Provide the [X, Y] coordinate of the cell's center where the given text is located.  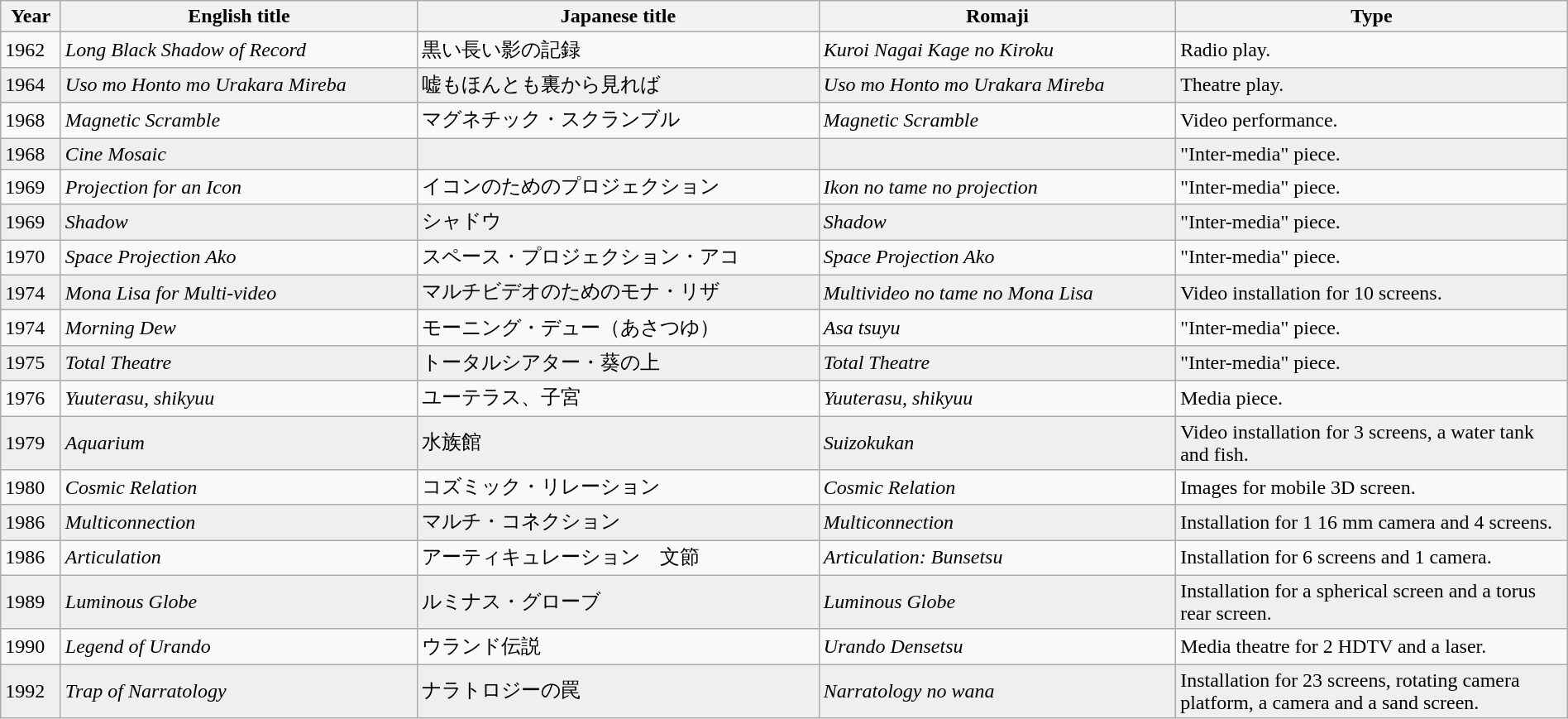
Aquarium [238, 442]
Radio play. [1372, 50]
Urando Densetsu [997, 647]
1989 [31, 602]
Installation for 23 screens, rotating camera platform, a camera and a sand screen. [1372, 692]
トータルシアター・葵の上 [619, 362]
マルチビデオのためのモナ・リザ [619, 293]
Video performance. [1372, 121]
ルミナス・グローブ [619, 602]
1990 [31, 647]
Trap of Narratology [238, 692]
Articulation [238, 558]
アーティキュレーション 文節 [619, 558]
ウランド伝説 [619, 647]
嘘もほんとも裏から見れば [619, 84]
Japanese title [619, 17]
マルチ・コネクション [619, 523]
1992 [31, 692]
Media theatre for 2 HDTV and a laser. [1372, 647]
モーニング・デュー（あさつゆ） [619, 328]
1962 [31, 50]
1980 [31, 488]
Mona Lisa for Multi-video [238, 293]
マグネチック・スクランブル [619, 121]
Ikon no tame no projection [997, 187]
スペース・プロジェクション・アコ [619, 258]
Cine Mosaic [238, 153]
Morning Dew [238, 328]
1964 [31, 84]
Theatre play. [1372, 84]
English title [238, 17]
Articulation: Bunsetsu [997, 558]
Installation for 1 16 mm camera and 4 screens. [1372, 523]
1979 [31, 442]
シャドウ [619, 222]
Installation for a spherical screen and a torus rear screen. [1372, 602]
黒い長い影の記録 [619, 50]
1975 [31, 362]
Asa tsuyu [997, 328]
Media piece. [1372, 399]
Legend of Urando [238, 647]
1970 [31, 258]
ユーテラス、子宮 [619, 399]
Images for mobile 3D screen. [1372, 488]
Video installation for 10 screens. [1372, 293]
Installation for 6 screens and 1 camera. [1372, 558]
Long Black Shadow of Record [238, 50]
水族館 [619, 442]
Kuroi Nagai Kage no Kiroku [997, 50]
Romaji [997, 17]
Type [1372, 17]
Year [31, 17]
1976 [31, 399]
Suizokukan [997, 442]
Multivideo no tame no Mona Lisa [997, 293]
Projection for an Icon [238, 187]
Video installation for 3 screens, a water tank and fish. [1372, 442]
ナラトロジーの罠 [619, 692]
Narratology no wana [997, 692]
コズミック・リレーション [619, 488]
イコンのためのプロジェクション [619, 187]
